Find where the given text appears and provide that cell's center as (X, Y) coordinate. 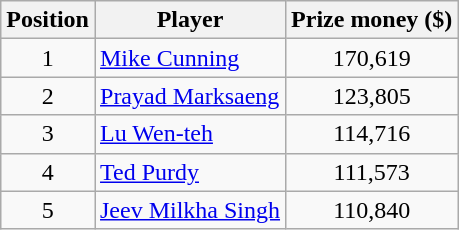
Mike Cunning (190, 58)
Ted Purdy (190, 172)
4 (48, 172)
2 (48, 96)
123,805 (372, 96)
Jeev Milkha Singh (190, 210)
5 (48, 210)
3 (48, 134)
110,840 (372, 210)
170,619 (372, 58)
Prize money ($) (372, 20)
1 (48, 58)
114,716 (372, 134)
Lu Wen-teh (190, 134)
Prayad Marksaeng (190, 96)
Position (48, 20)
Player (190, 20)
111,573 (372, 172)
